Return [X, Y] of the center of cell containing provided text 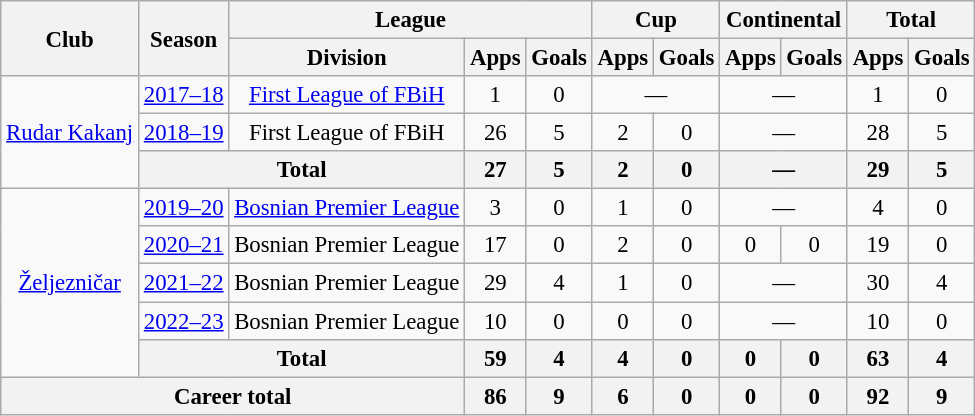
Cup [656, 20]
2019–20 [184, 208]
2018–19 [184, 133]
League [410, 20]
17 [496, 245]
19 [878, 245]
92 [878, 396]
Rudar Kakanj [70, 132]
Continental [784, 20]
3 [496, 208]
28 [878, 133]
27 [496, 170]
2021–22 [184, 283]
Division [347, 58]
86 [496, 396]
6 [622, 396]
2017–18 [184, 95]
59 [496, 358]
2020–21 [184, 245]
Club [70, 38]
Season [184, 38]
Career total [233, 396]
2022–23 [184, 321]
30 [878, 283]
Željezničar [70, 283]
26 [496, 133]
63 [878, 358]
